Locate the cell with the specified text and output its (X, Y) center coordinate. 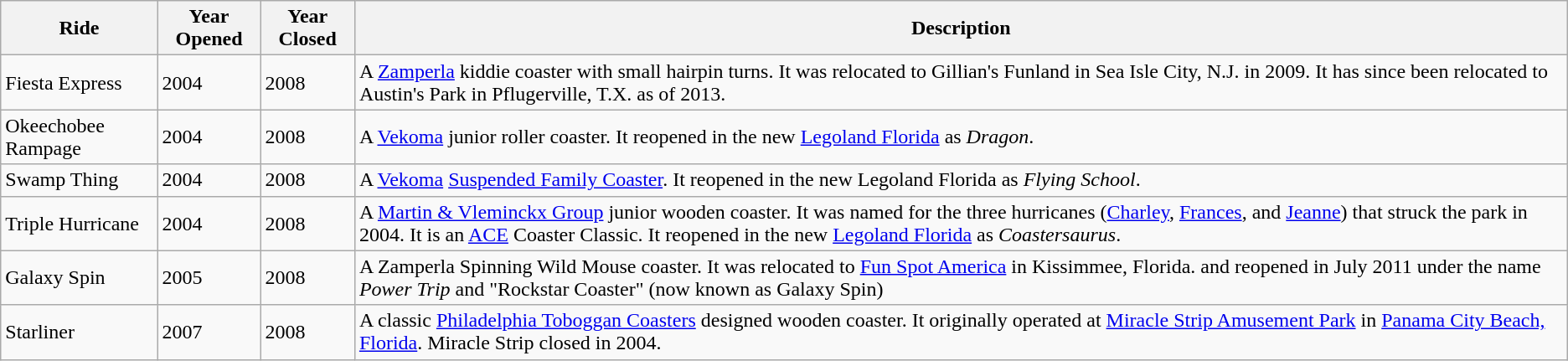
Ride (79, 28)
Starliner (79, 332)
Year Closed (307, 28)
2007 (209, 332)
Fiesta Express (79, 82)
Okeechobee Rampage (79, 137)
Description (961, 28)
2005 (209, 278)
Galaxy Spin (79, 278)
A Vekoma junior roller coaster. It reopened in the new Legoland Florida as Dragon. (961, 137)
Swamp Thing (79, 180)
Year Opened (209, 28)
A Vekoma Suspended Family Coaster. It reopened in the new Legoland Florida as Flying School. (961, 180)
Triple Hurricane (79, 223)
